Detect which cell encompasses the target text, then output its [x, y] center coordinate. 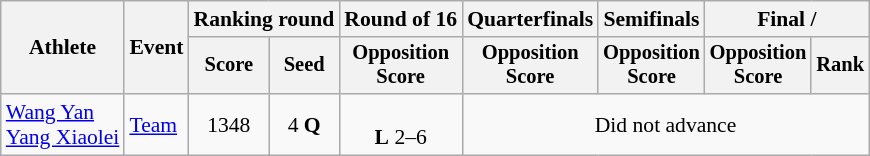
Final / [787, 19]
4 Q [304, 124]
Team [156, 124]
Round of 16 [400, 19]
L 2–6 [400, 124]
1348 [230, 124]
Score [230, 66]
Did not advance [666, 124]
Seed [304, 66]
Semifinals [652, 19]
Event [156, 48]
Quarterfinals [530, 19]
Athlete [63, 48]
Wang YanYang Xiaolei [63, 124]
Ranking round [264, 19]
Rank [840, 66]
